Detect which cell encompasses the target text, then output its [X, Y] center coordinate. 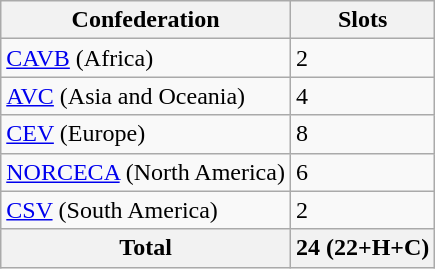
NORCECA (North America) [146, 172]
24 (22+H+C) [362, 248]
8 [362, 134]
Slots [362, 20]
AVC (Asia and Oceania) [146, 96]
4 [362, 96]
CEV (Europe) [146, 134]
6 [362, 172]
Total [146, 248]
CAVB (Africa) [146, 58]
CSV (South America) [146, 210]
Confederation [146, 20]
